From the cell containing the given text, extract its center point as [x, y] coordinate. 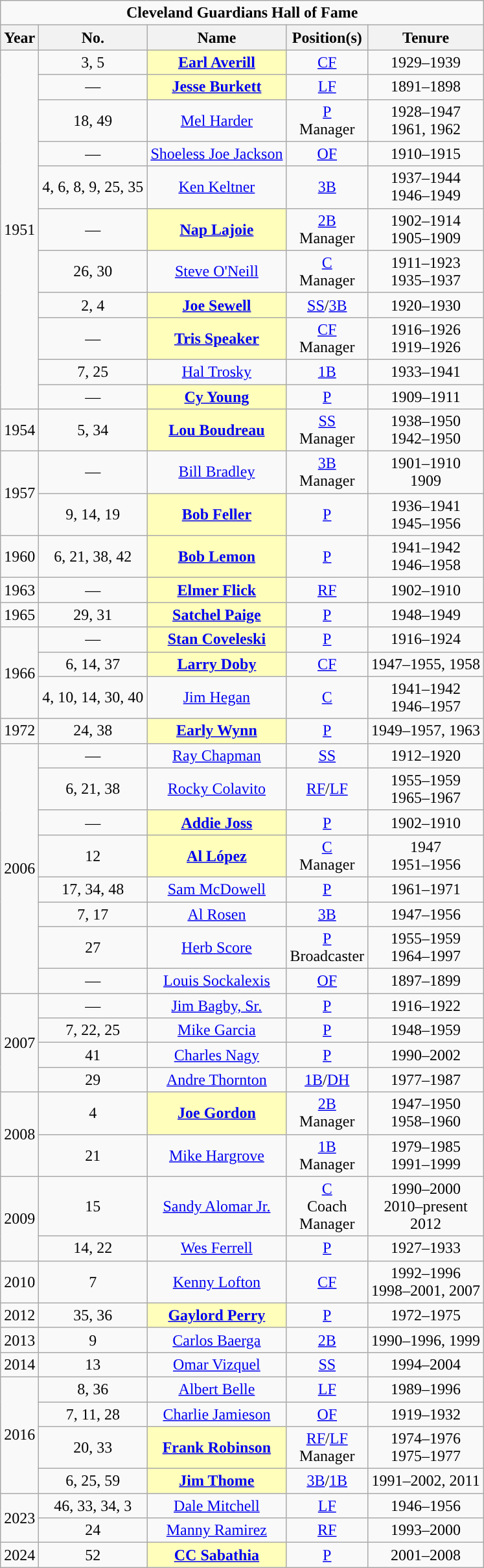
Hal Trosky [216, 372]
Wes Ferrell [216, 1248]
1954 [19, 431]
Ken Keltner [216, 187]
Mike Garcia [216, 1030]
14, 22 [93, 1248]
1927–1933 [426, 1248]
Earl Averill [216, 62]
15 [93, 1206]
2008 [19, 1134]
1938–19501942–1950 [426, 431]
CC Sabathia [216, 1555]
7, 25 [93, 372]
Position(s) [327, 38]
1947–1956 [426, 914]
2012 [19, 1315]
1897–1899 [426, 981]
12 [93, 856]
1949–1957, 1963 [426, 731]
Cy Young [216, 396]
1990–1996, 1999 [426, 1340]
1965 [19, 615]
1955–19591965–1967 [426, 789]
1909–1911 [426, 396]
52 [93, 1555]
29, 31 [93, 615]
1920–1930 [426, 305]
SS/3B [327, 305]
Charlie Jamieson [216, 1414]
2007 [19, 1043]
Jim Thome [216, 1481]
Carlos Baerga [216, 1340]
1910–1915 [426, 154]
1916–1924 [426, 639]
1993–2000 [426, 1530]
24 [93, 1530]
24, 38 [93, 731]
1963 [19, 590]
20, 33 [93, 1447]
8, 36 [93, 1389]
1990–20002010–present2012 [426, 1206]
1948–1949 [426, 615]
Year [19, 38]
2B [327, 1340]
1994–2004 [426, 1364]
3B/1B [327, 1481]
Steve O'Neill [216, 271]
1B/DH [327, 1080]
PBroadcaster [327, 948]
Jesse Burkett [216, 87]
Name [216, 38]
Herb Score [216, 948]
Joe Sewell [216, 305]
46, 33, 34, 3 [93, 1506]
Shoeless Joe Jackson [216, 154]
Jim Bagby, Sr. [216, 1006]
1929–1939 [426, 62]
Frank Robinson [216, 1447]
3, 5 [93, 62]
9 [93, 1340]
Addie Joss [216, 822]
Nap Lajoie [216, 230]
Gaylord Perry [216, 1315]
26, 30 [93, 271]
1937–19441946–1949 [426, 187]
1928–19471961, 1962 [426, 121]
Manny Ramirez [216, 1530]
13 [93, 1364]
1916–1922 [426, 1006]
Mike Hargrove [216, 1156]
1957 [19, 493]
1919–1932 [426, 1414]
2, 4 [93, 305]
2001–2008 [426, 1555]
19471951–1956 [426, 856]
1933–1941 [426, 372]
Louis Sockalexis [216, 981]
Bill Bradley [216, 472]
SSManager [327, 431]
1979–19851991–1999 [426, 1156]
6, 14, 37 [93, 664]
Stan Coveleski [216, 639]
1B [327, 372]
2013 [19, 1340]
18, 49 [93, 121]
Jim Hegan [216, 698]
Kenny Lofton [216, 1281]
1946–1956 [426, 1506]
41 [93, 1055]
21 [93, 1156]
Al López [216, 856]
Larry Doby [216, 664]
1989–1996 [426, 1389]
27 [93, 948]
1947–19501958–1960 [426, 1113]
1990–2002 [426, 1055]
Joe Gordon [216, 1113]
1992–19961998–2001, 2007 [426, 1281]
4 [93, 1113]
C [327, 698]
1916–19261919–1926 [426, 339]
1941–19421946–1957 [426, 698]
Mel Harder [216, 121]
Rocky Colavito [216, 789]
6, 21, 38, 42 [93, 556]
7, 22, 25 [93, 1030]
1901–19101909 [426, 472]
1955–19591964–1997 [426, 948]
Albert Belle [216, 1389]
2024 [19, 1555]
1972 [19, 731]
1951 [19, 230]
2010 [19, 1281]
9, 14, 19 [93, 515]
Al Rosen [216, 914]
1960 [19, 556]
Tris Speaker [216, 339]
1941–19421946–1958 [426, 556]
1902–19141905–1909 [426, 230]
Tenure [426, 38]
CCoachManager [327, 1206]
Ray Chapman [216, 755]
1991–2002, 2011 [426, 1481]
1948–1959 [426, 1030]
Charles Nagy [216, 1055]
Satchel Paige [216, 615]
6, 25, 59 [93, 1481]
Omar Vizquel [216, 1364]
1974–19761975–1977 [426, 1447]
4, 6, 8, 9, 25, 35 [93, 187]
Elmer Flick [216, 590]
CFManager [327, 339]
2009 [19, 1218]
3BManager [327, 472]
1BManager [327, 1156]
PManager [327, 121]
1961–1971 [426, 889]
Early Wynn [216, 731]
29 [93, 1080]
2006 [19, 868]
1891–1898 [426, 87]
1936–19411945–1956 [426, 515]
1966 [19, 673]
7, 11, 28 [93, 1414]
No. [93, 38]
RF/LFManager [327, 1447]
35, 36 [93, 1315]
Dale Mitchell [216, 1506]
RF/LF [327, 789]
2023 [19, 1518]
Bob Lemon [216, 556]
Bob Feller [216, 515]
4, 10, 14, 30, 40 [93, 698]
Andre Thornton [216, 1080]
Sam McDowell [216, 889]
2014 [19, 1364]
1947–1955, 1958 [426, 664]
1912–1920 [426, 755]
17, 34, 48 [93, 889]
6, 21, 38 [93, 789]
5, 34 [93, 431]
7, 17 [93, 914]
7 [93, 1281]
1972–1975 [426, 1315]
Cleveland Guardians Hall of Fame [242, 13]
2016 [19, 1434]
1911–19231935–1937 [426, 271]
1977–1987 [426, 1080]
Lou Boudreau [216, 431]
Sandy Alomar Jr. [216, 1206]
